Return (X, Y) of the center of cell containing provided text 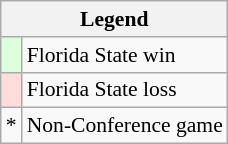
Legend (114, 19)
Florida State loss (125, 90)
* (12, 126)
Non-Conference game (125, 126)
Florida State win (125, 55)
